Find where the given text appears and provide that cell's center as (X, Y) coordinate. 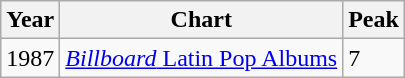
7 (374, 58)
Billboard Latin Pop Albums (202, 58)
Peak (374, 20)
Year (30, 20)
1987 (30, 58)
Chart (202, 20)
